Search for the cell housing the specified text and yield its (x, y) center coordinate. 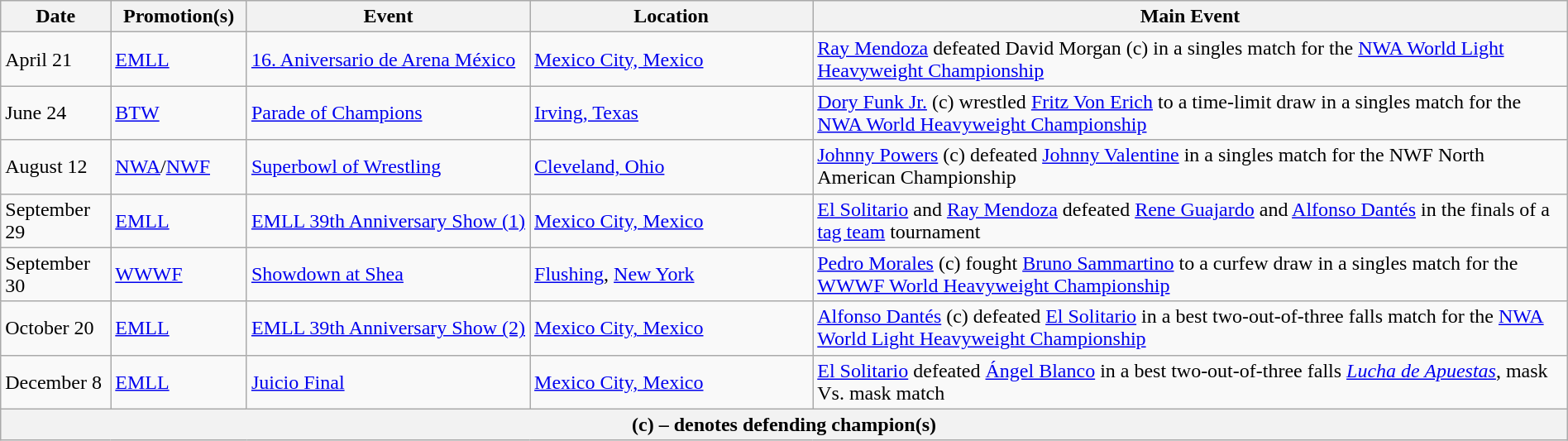
Superbowl of Wrestling (388, 167)
El Solitario defeated Ángel Blanco in a best two-out-of-three falls Lucha de Apuestas, mask Vs. mask match (1191, 382)
September 29 (56, 220)
NWA/NWF (179, 167)
Johnny Powers (c) defeated Johnny Valentine in a singles match for the NWF North American Championship (1191, 167)
Juicio Final (388, 382)
Irving, Texas (672, 113)
Showdown at Shea (388, 275)
Cleveland, Ohio (672, 167)
Date (56, 17)
September 30 (56, 275)
Ray Mendoza defeated David Morgan (c) in a singles match for the NWA World Light Heavyweight Championship (1191, 60)
EMLL 39th Anniversary Show (1) (388, 220)
EMLL 39th Anniversary Show (2) (388, 328)
Event (388, 17)
Flushing, New York (672, 275)
August 12 (56, 167)
(c) – denotes defending champion(s) (784, 424)
Parade of Champions (388, 113)
Promotion(s) (179, 17)
June 24 (56, 113)
16. Aniversario de Arena México (388, 60)
Location (672, 17)
El Solitario and Ray Mendoza defeated Rene Guajardo and Alfonso Dantés in the finals of a tag team tournament (1191, 220)
April 21 (56, 60)
Dory Funk Jr. (c) wrestled Fritz Von Erich to a time-limit draw in a singles match for the NWA World Heavyweight Championship (1191, 113)
BTW (179, 113)
Main Event (1191, 17)
Alfonso Dantés (c) defeated El Solitario in a best two-out-of-three falls match for the NWA World Light Heavyweight Championship (1191, 328)
WWWF (179, 275)
December 8 (56, 382)
Pedro Morales (c) fought Bruno Sammartino to a curfew draw in a singles match for the WWWF World Heavyweight Championship (1191, 275)
October 20 (56, 328)
